Detect which cell encompasses the target text, then output its (X, Y) center coordinate. 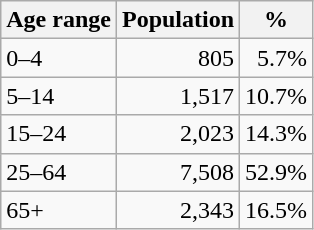
805 (178, 58)
16.5% (276, 210)
% (276, 20)
14.3% (276, 134)
Population (178, 20)
2,343 (178, 210)
5.7% (276, 58)
25–64 (59, 172)
52.9% (276, 172)
10.7% (276, 96)
Age range (59, 20)
7,508 (178, 172)
15–24 (59, 134)
1,517 (178, 96)
5–14 (59, 96)
2,023 (178, 134)
65+ (59, 210)
0–4 (59, 58)
